Provide the (X, Y) coordinate of the cell's center where the given text is located.  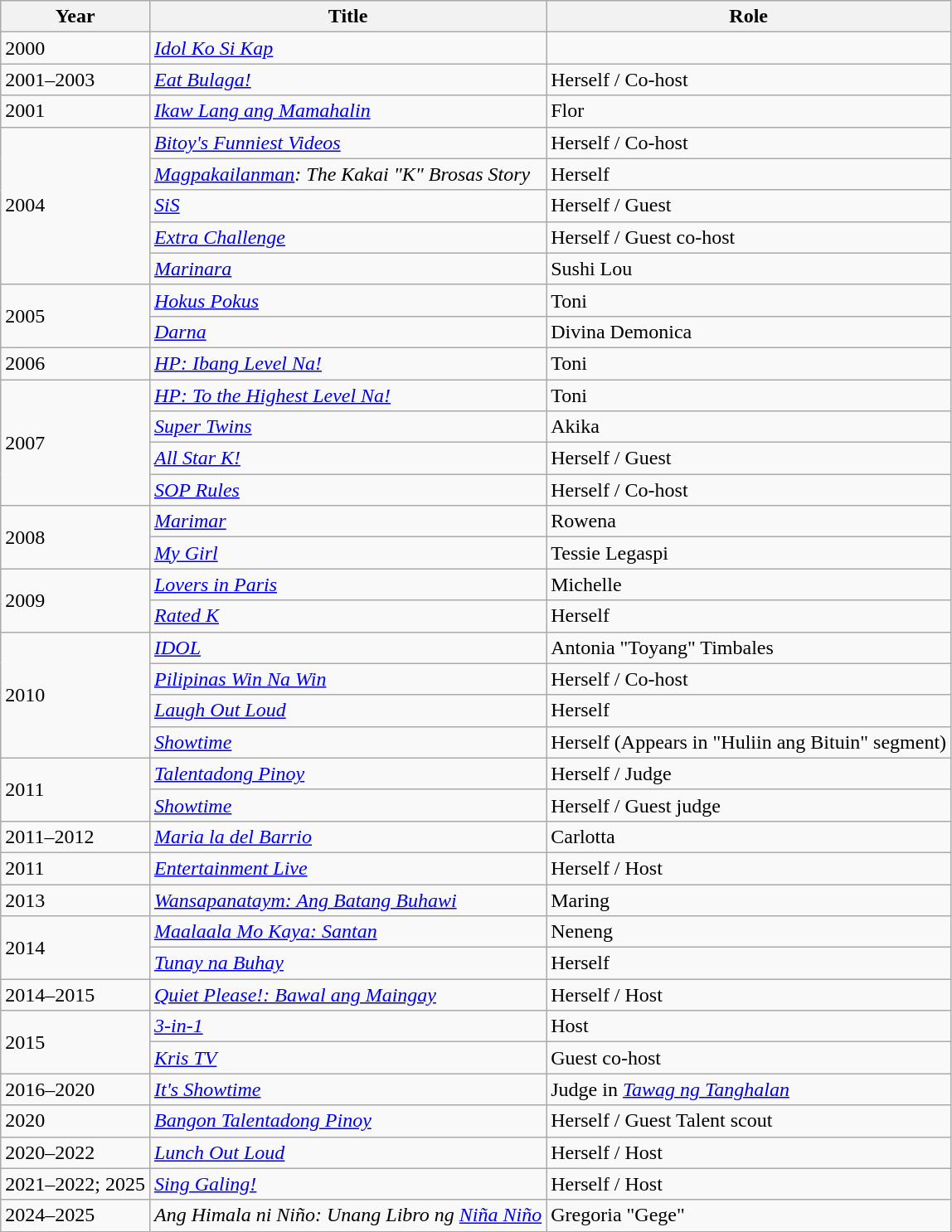
SiS (347, 206)
2006 (75, 363)
SOP Rules (347, 490)
Ang Himala ni Niño: Unang Libro ng Niña Niño (347, 1215)
HP: To the Highest Level Na! (347, 395)
IDOL (347, 648)
2016–2020 (75, 1089)
2013 (75, 900)
Antonia "Toyang" Timbales (749, 648)
2011–2012 (75, 837)
Marinara (347, 269)
Eat Bulaga! (347, 80)
2009 (75, 600)
2024–2025 (75, 1215)
2001 (75, 111)
2020 (75, 1121)
Akika (749, 427)
2020–2022 (75, 1152)
Lovers in Paris (347, 584)
Extra Challenge (347, 237)
Magpakailanman: The Kakai "K" Brosas Story (347, 174)
Lunch Out Loud (347, 1152)
My Girl (347, 553)
Neneng (749, 932)
2004 (75, 206)
Year (75, 17)
2010 (75, 695)
Hokus Pokus (347, 300)
Michelle (749, 584)
2001–2003 (75, 80)
Talentadong Pinoy (347, 774)
Entertainment Live (347, 868)
Idol Ko Si Kap (347, 48)
Marimar (347, 521)
It's Showtime (347, 1089)
Herself (Appears in "Huliin ang Bituin" segment) (749, 742)
Role (749, 17)
HP: Ibang Level Na! (347, 363)
Gregoria "Gege" (749, 1215)
Rowena (749, 521)
Sushi Lou (749, 269)
Quiet Please!: Bawal ang Maingay (347, 995)
Herself / Guest judge (749, 805)
2005 (75, 316)
Sing Galing! (347, 1184)
Guest co-host (749, 1058)
Flor (749, 111)
2015 (75, 1042)
Herself / Judge (749, 774)
Divina Demonica (749, 332)
Laugh Out Loud (347, 711)
Herself / Guest Talent scout (749, 1121)
Title (347, 17)
Tunay na Buhay (347, 963)
Tessie Legaspi (749, 553)
Bangon Talentadong Pinoy (347, 1121)
2014 (75, 948)
Rated K (347, 616)
Super Twins (347, 427)
2007 (75, 443)
Kris TV (347, 1058)
Maria la del Barrio (347, 837)
2008 (75, 537)
2014–2015 (75, 995)
Darna (347, 332)
Herself / Guest co-host (749, 237)
Pilipinas Win Na Win (347, 679)
Host (749, 1026)
Maalaala Mo Kaya: Santan (347, 932)
All Star K! (347, 458)
2021–2022; 2025 (75, 1184)
2000 (75, 48)
Bitoy's Funniest Videos (347, 143)
Judge in Tawag ng Tanghalan (749, 1089)
Maring (749, 900)
3-in-1 (347, 1026)
Carlotta (749, 837)
Ikaw Lang ang Mamahalin (347, 111)
Wansapanataym: Ang Batang Buhawi (347, 900)
